Determine the (x, y) coordinate at the center of the cell enclosing the given text.  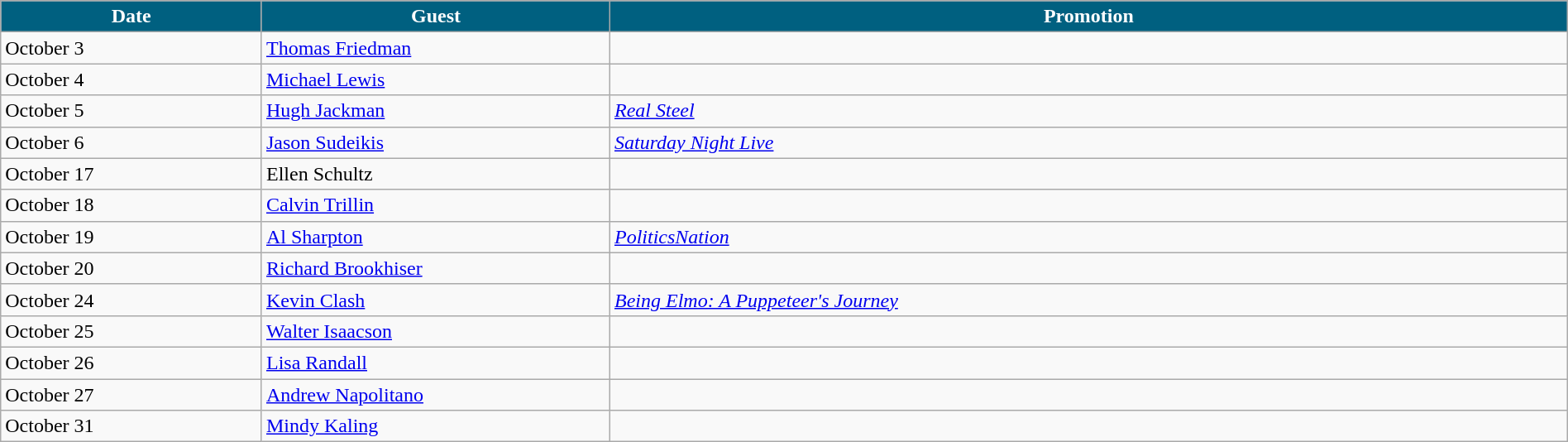
October 3 (131, 48)
Andrew Napolitano (435, 395)
Jason Sudeikis (435, 142)
Michael Lewis (435, 79)
Richard Brookhiser (435, 268)
October 25 (131, 331)
October 20 (131, 268)
Mindy Kaling (435, 426)
October 26 (131, 363)
Being Elmo: A Puppeteer's Journey (1088, 300)
Ellen Schultz (435, 174)
Walter Isaacson (435, 331)
PoliticsNation (1088, 237)
Kevin Clash (435, 300)
Saturday Night Live (1088, 142)
Thomas Friedman (435, 48)
Calvin Trillin (435, 205)
October 27 (131, 395)
October 19 (131, 237)
Guest (435, 17)
Hugh Jackman (435, 111)
October 5 (131, 111)
October 6 (131, 142)
Lisa Randall (435, 363)
Al Sharpton (435, 237)
Real Steel (1088, 111)
October 31 (131, 426)
Promotion (1088, 17)
October 24 (131, 300)
October 4 (131, 79)
October 17 (131, 174)
October 18 (131, 205)
Date (131, 17)
